Extract the (x, y) coordinate from the center of the cell holding the provided text.  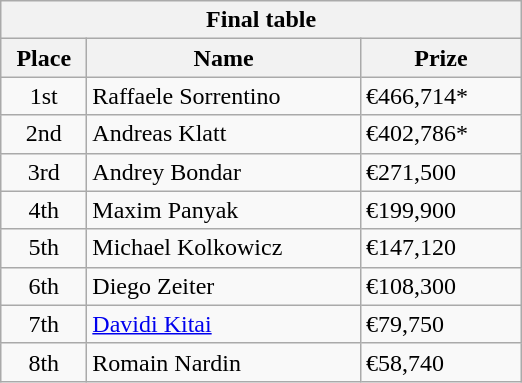
Maxim Panyak (224, 210)
7th (44, 324)
Diego Zeiter (224, 286)
Andreas Klatt (224, 134)
Name (224, 58)
Prize (440, 58)
Romain Nardin (224, 362)
Andrey Bondar (224, 172)
€108,300 (440, 286)
1st (44, 96)
Final table (262, 20)
€402,786* (440, 134)
€271,500 (440, 172)
6th (44, 286)
€466,714* (440, 96)
5th (44, 248)
€58,740 (440, 362)
3rd (44, 172)
4th (44, 210)
2nd (44, 134)
€79,750 (440, 324)
€147,120 (440, 248)
Davidi Kitai (224, 324)
8th (44, 362)
€199,900 (440, 210)
Raffaele Sorrentino (224, 96)
Place (44, 58)
Michael Kolkowicz (224, 248)
